Capture the cell that displays the provided text and extract its [X, Y] central coordinate. 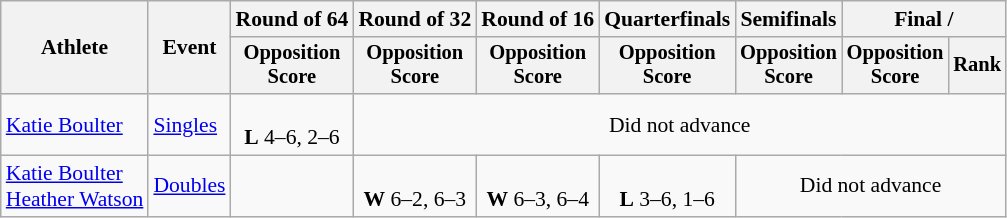
Rank [977, 66]
Final / [924, 19]
Round of 32 [414, 19]
Katie Boulter [75, 124]
W 6–2, 6–3 [414, 186]
Quarterfinals [667, 19]
L 4–6, 2–6 [292, 124]
Round of 16 [538, 19]
Doubles [189, 186]
Katie BoulterHeather Watson [75, 186]
Round of 64 [292, 19]
Singles [189, 124]
Athlete [75, 48]
Event [189, 48]
Semifinals [788, 19]
L 3–6, 1–6 [667, 186]
W 6–3, 6–4 [538, 186]
